Identify which cell holds the provided text, then report its (x, y) central coordinate. 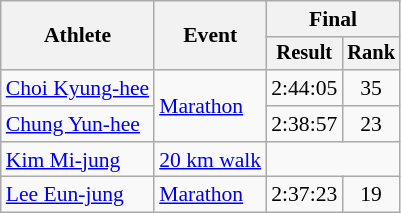
Choi Kyung-hee (78, 88)
Chung Yun-hee (78, 124)
Athlete (78, 36)
Kim Mi-jung (78, 160)
20 km walk (210, 160)
2:38:57 (304, 124)
Lee Eun-jung (78, 195)
Final (333, 19)
2:44:05 (304, 88)
Rank (371, 54)
23 (371, 124)
Event (210, 36)
35 (371, 88)
19 (371, 195)
2:37:23 (304, 195)
Result (304, 54)
